Return the [x, y] coordinate for the center point of the cell that contains the specified text.  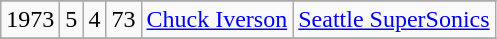
5 [72, 20]
Chuck Iverson [217, 20]
73 [124, 20]
4 [94, 20]
1973 [30, 20]
Seattle SuperSonics [394, 20]
